Locate the cell with the specified text and output its [X, Y] center coordinate. 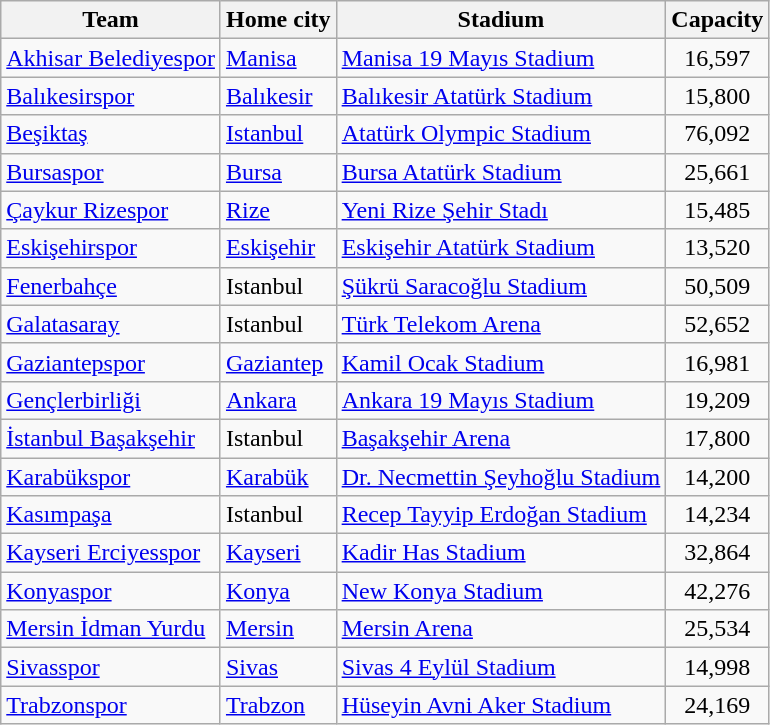
17,800 [718, 438]
24,169 [718, 705]
Recep Tayyip Erdoğan Stadium [501, 515]
Eskişehirspor [111, 248]
Fenerbahçe [111, 286]
Atatürk Olympic Stadium [501, 134]
New Konya Stadium [501, 591]
Kasımpaşa [111, 515]
Karabükspor [111, 477]
Şükrü Saracoğlu Stadium [501, 286]
Gaziantep [278, 362]
Capacity [718, 20]
Team [111, 20]
32,864 [718, 553]
Sivas [278, 667]
Başakşehir Arena [501, 438]
Home city [278, 20]
16,597 [718, 58]
Çaykur Rizespor [111, 210]
Trabzonspor [111, 705]
15,485 [718, 210]
Kayseri Erciyesspor [111, 553]
Bursaspor [111, 172]
Rize [278, 210]
Kamil Ocak Stadium [501, 362]
Türk Telekom Arena [501, 324]
Karabük [278, 477]
76,092 [718, 134]
Kadir Has Stadium [501, 553]
Mersin Arena [501, 629]
İstanbul Başakşehir [111, 438]
14,998 [718, 667]
Manisa 19 Mayıs Stadium [501, 58]
Stadium [501, 20]
Gaziantepspor [111, 362]
Gençlerbirliği [111, 400]
Bursa [278, 172]
14,234 [718, 515]
Dr. Necmettin Şeyhoğlu Stadium [501, 477]
Bursa Atatürk Stadium [501, 172]
25,661 [718, 172]
13,520 [718, 248]
Trabzon [278, 705]
Manisa [278, 58]
Ankara [278, 400]
Eskişehir Atatürk Stadium [501, 248]
25,534 [718, 629]
52,652 [718, 324]
Akhisar Belediyespor [111, 58]
Eskişehir [278, 248]
Sivas 4 Eylül Stadium [501, 667]
Mersin [278, 629]
16,981 [718, 362]
Ankara 19 Mayıs Stadium [501, 400]
15,800 [718, 96]
Balıkesir [278, 96]
Kayseri [278, 553]
50,509 [718, 286]
Hüseyin Avni Aker Stadium [501, 705]
Sivasspor [111, 667]
Balıkesir Atatürk Stadium [501, 96]
Mersin İdman Yurdu [111, 629]
19,209 [718, 400]
Balıkesirspor [111, 96]
Galatasaray [111, 324]
Beşiktaş [111, 134]
Yeni Rize Şehir Stadı [501, 210]
Konya [278, 591]
14,200 [718, 477]
42,276 [718, 591]
Konyaspor [111, 591]
